From the cell containing the given text, extract its center point as [X, Y] coordinate. 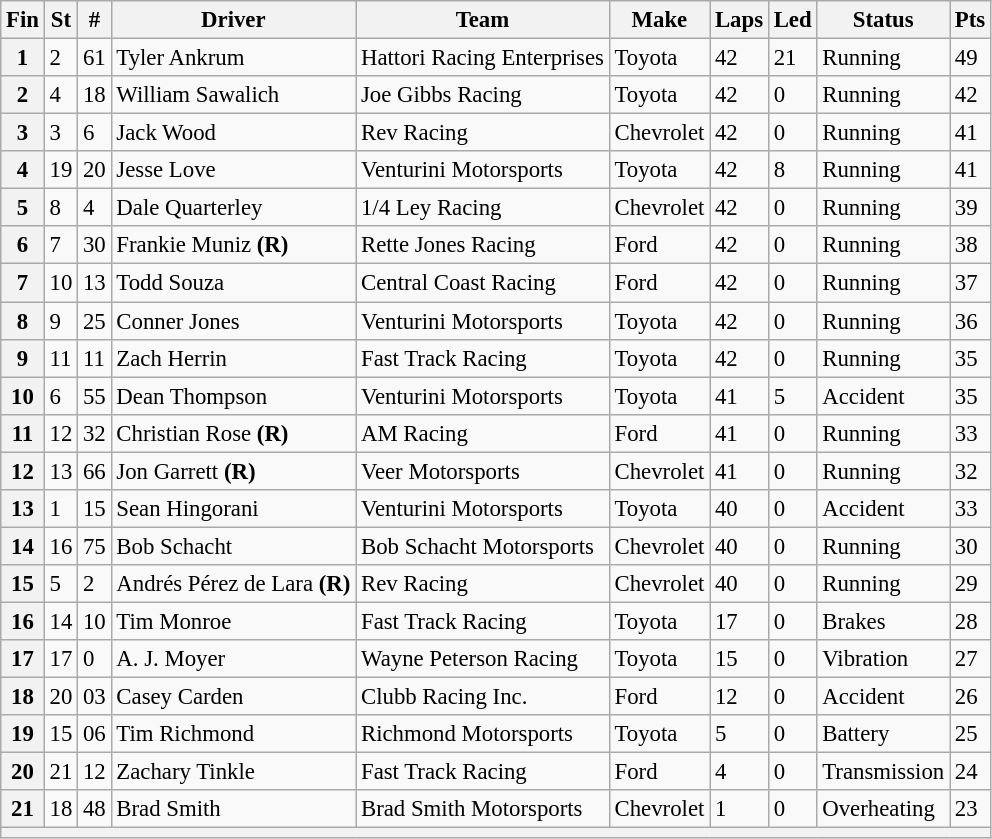
AM Racing [483, 433]
Central Coast Racing [483, 283]
Joe Gibbs Racing [483, 95]
Led [792, 20]
Driver [234, 20]
Dale Quarterley [234, 208]
75 [94, 546]
Veer Motorsports [483, 471]
Laps [740, 20]
Status [884, 20]
49 [970, 58]
26 [970, 697]
Brad Smith [234, 809]
Hattori Racing Enterprises [483, 58]
Todd Souza [234, 283]
Team [483, 20]
06 [94, 734]
Make [659, 20]
Dean Thompson [234, 396]
Richmond Motorsports [483, 734]
Bob Schacht Motorsports [483, 546]
Sean Hingorani [234, 509]
Overheating [884, 809]
Tyler Ankrum [234, 58]
61 [94, 58]
Zach Herrin [234, 358]
66 [94, 471]
A. J. Moyer [234, 659]
24 [970, 772]
Jon Garrett (R) [234, 471]
23 [970, 809]
48 [94, 809]
Vibration [884, 659]
Casey Carden [234, 697]
Wayne Peterson Racing [483, 659]
Pts [970, 20]
03 [94, 697]
Brad Smith Motorsports [483, 809]
Frankie Muniz (R) [234, 245]
St [60, 20]
# [94, 20]
William Sawalich [234, 95]
Fin [23, 20]
39 [970, 208]
Brakes [884, 621]
Transmission [884, 772]
36 [970, 321]
28 [970, 621]
Conner Jones [234, 321]
55 [94, 396]
Andrés Pérez de Lara (R) [234, 584]
Jack Wood [234, 133]
Battery [884, 734]
37 [970, 283]
Jesse Love [234, 170]
Clubb Racing Inc. [483, 697]
1/4 Ley Racing [483, 208]
Zachary Tinkle [234, 772]
27 [970, 659]
Rette Jones Racing [483, 245]
Bob Schacht [234, 546]
38 [970, 245]
Tim Monroe [234, 621]
Christian Rose (R) [234, 433]
29 [970, 584]
Tim Richmond [234, 734]
